Find where the given text appears and provide that cell's center as (X, Y) coordinate. 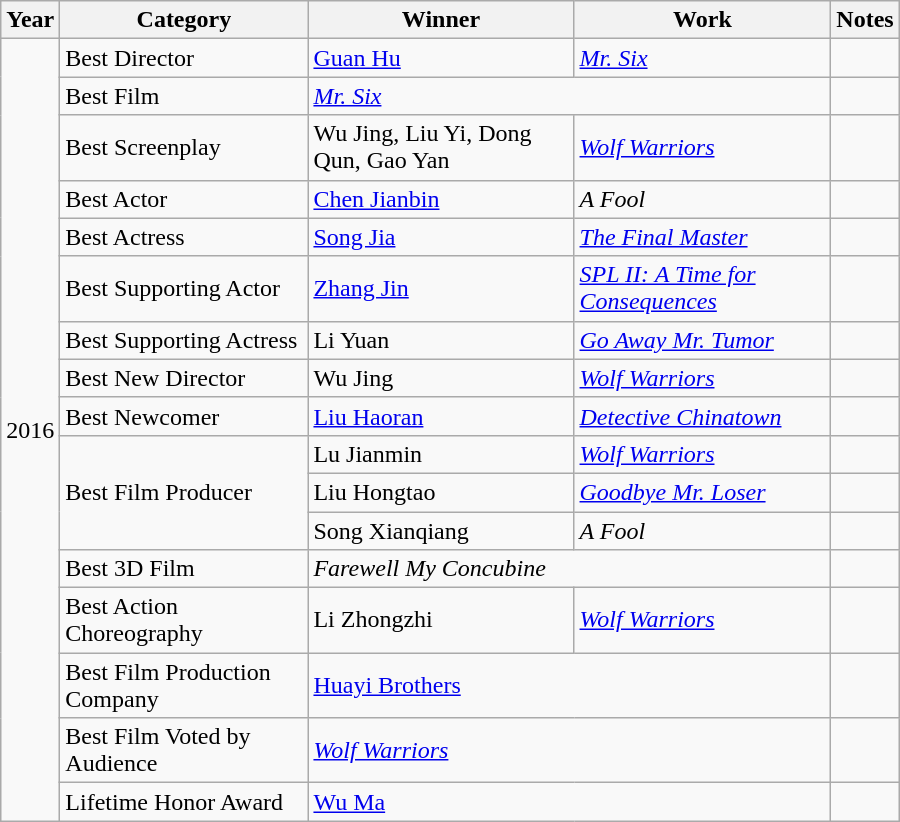
Winner (441, 20)
Wu Jing (441, 378)
Best Actress (184, 237)
Best Film Voted by Audience (184, 750)
Work (702, 20)
Best Film Producer (184, 492)
Best Supporting Actor (184, 288)
Goodbye Mr. Loser (702, 492)
Go Away Mr. Tumor (702, 340)
Farewell My Concubine (570, 569)
Song Jia (441, 237)
SPL II: A Time for Consequences (702, 288)
Detective Chinatown (702, 416)
Best Film (184, 96)
Wu Jing, Liu Yi, Dong Qun, Gao Yan (441, 148)
Best Actor (184, 199)
Liu Haoran (441, 416)
2016 (30, 430)
Best Director (184, 58)
Best Newcomer (184, 416)
Liu Hongtao (441, 492)
Song Xianqiang (441, 531)
Best New Director (184, 378)
Category (184, 20)
Lu Jianmin (441, 454)
Best Screenplay (184, 148)
Notes (865, 20)
Year (30, 20)
Chen Jianbin (441, 199)
Wu Ma (570, 802)
Lifetime Honor Award (184, 802)
The Final Master (702, 237)
Best Action Choreography (184, 620)
Li Zhongzhi (441, 620)
Zhang Jin (441, 288)
Best 3D Film (184, 569)
Guan Hu (441, 58)
Li Yuan (441, 340)
Best Film Production Company (184, 686)
Best Supporting Actress (184, 340)
Huayi Brothers (570, 686)
